Identify which cell holds the provided text, then report its (X, Y) central coordinate. 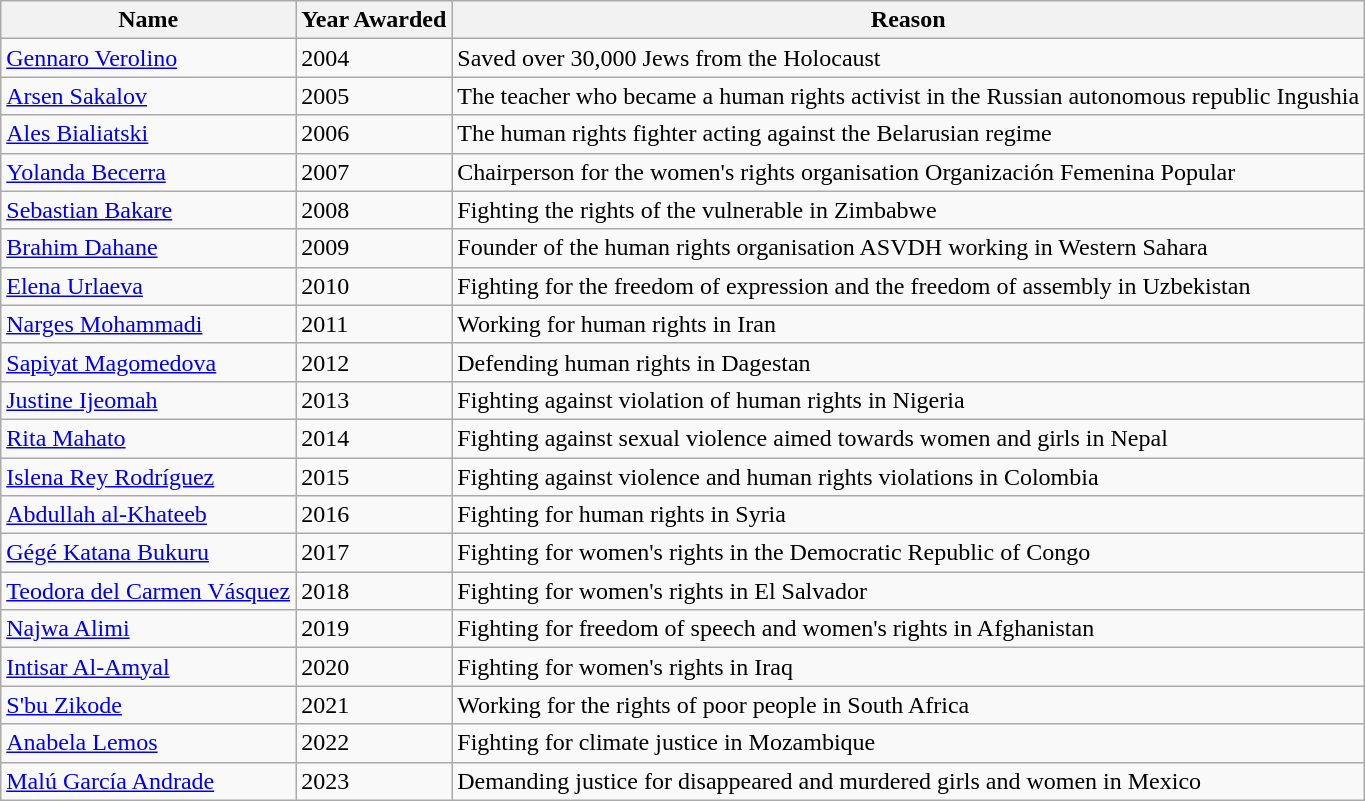
Gennaro Verolino (148, 58)
Intisar Al-Amyal (148, 667)
Fighting for climate justice in Mozambique (908, 743)
Abdullah al-Khateeb (148, 515)
Demanding justice for disappeared and murdered girls and women in Mexico (908, 781)
Working for the rights of poor people in South Africa (908, 705)
Founder of the human rights organisation ASVDH working in Western Sahara (908, 248)
Fighting for freedom of speech and women's rights in Afghanistan (908, 629)
Working for human rights in Iran (908, 324)
2005 (374, 96)
Sebastian Bakare (148, 210)
The human rights fighter acting against the Belarusian regime (908, 134)
2015 (374, 477)
Fighting against violation of human rights in Nigeria (908, 400)
Najwa Alimi (148, 629)
2006 (374, 134)
Islena Rey Rodríguez (148, 477)
Saved over 30,000 Jews from the Holocaust (908, 58)
2021 (374, 705)
Year Awarded (374, 20)
Reason (908, 20)
Malú García Andrade (148, 781)
2012 (374, 362)
2007 (374, 172)
Justine Ijeomah (148, 400)
Elena Urlaeva (148, 286)
2017 (374, 553)
Fighting for women's rights in El Salvador (908, 591)
Anabela Lemos (148, 743)
Teodora del Carmen Vásquez (148, 591)
Fighting against violence and human rights violations in Colombia (908, 477)
Defending human rights in Dagestan (908, 362)
2018 (374, 591)
Fighting for the freedom of expression and the freedom of assembly in Uzbekistan (908, 286)
Arsen Sakalov (148, 96)
2016 (374, 515)
2008 (374, 210)
2010 (374, 286)
Rita Mahato (148, 438)
Fighting for human rights in Syria (908, 515)
Gégé Katana Bukuru (148, 553)
Fighting for women's rights in the Democratic Republic of Congo (908, 553)
Sapiyat Magomedova (148, 362)
Brahim Dahane (148, 248)
2013 (374, 400)
Fighting against sexual violence aimed towards women and girls in Nepal (908, 438)
Narges Mohammadi (148, 324)
2011 (374, 324)
Name (148, 20)
The teacher who became a human rights activist in the Russian autonomous republic Ingushia (908, 96)
Ales Bialiatski (148, 134)
Fighting for women's rights in Iraq (908, 667)
2004 (374, 58)
2023 (374, 781)
Chairperson for the women's rights organisation Organización Femenina Popular (908, 172)
Fighting the rights of the vulnerable in Zimbabwe (908, 210)
2019 (374, 629)
Yolanda Becerra (148, 172)
S'bu Zikode (148, 705)
2022 (374, 743)
2014 (374, 438)
2009 (374, 248)
2020 (374, 667)
